For the text-containing cell, return its midpoint in (x, y) coordinate format. 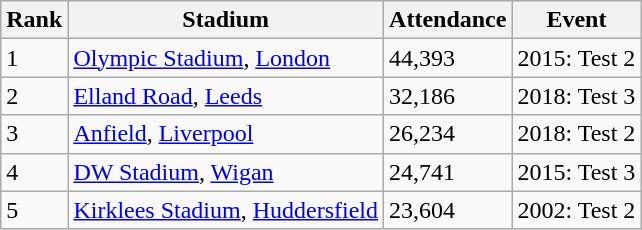
Rank (34, 20)
1 (34, 58)
DW Stadium, Wigan (226, 172)
Elland Road, Leeds (226, 96)
Olympic Stadium, London (226, 58)
23,604 (448, 210)
2015: Test 3 (576, 172)
3 (34, 134)
Anfield, Liverpool (226, 134)
24,741 (448, 172)
2 (34, 96)
5 (34, 210)
2015: Test 2 (576, 58)
2002: Test 2 (576, 210)
4 (34, 172)
Attendance (448, 20)
Event (576, 20)
2018: Test 2 (576, 134)
Stadium (226, 20)
32,186 (448, 96)
26,234 (448, 134)
44,393 (448, 58)
Kirklees Stadium, Huddersfield (226, 210)
2018: Test 3 (576, 96)
